Extract the (x, y) coordinate from the center of the cell holding the provided text.  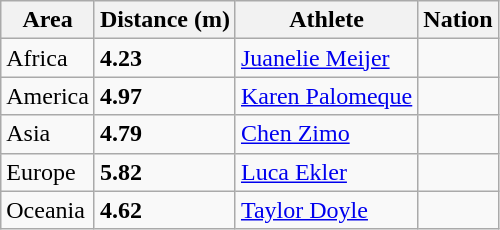
Karen Palomeque (326, 96)
4.97 (164, 96)
Oceania (48, 210)
Luca Ekler (326, 172)
Athlete (326, 20)
Distance (m) (164, 20)
Juanelie Meijer (326, 58)
Chen Zimo (326, 134)
4.23 (164, 58)
America (48, 96)
4.62 (164, 210)
4.79 (164, 134)
Taylor Doyle (326, 210)
5.82 (164, 172)
Africa (48, 58)
Area (48, 20)
Nation (458, 20)
Asia (48, 134)
Europe (48, 172)
